Output the [X, Y] coordinate of the center of the cell containing the given text.  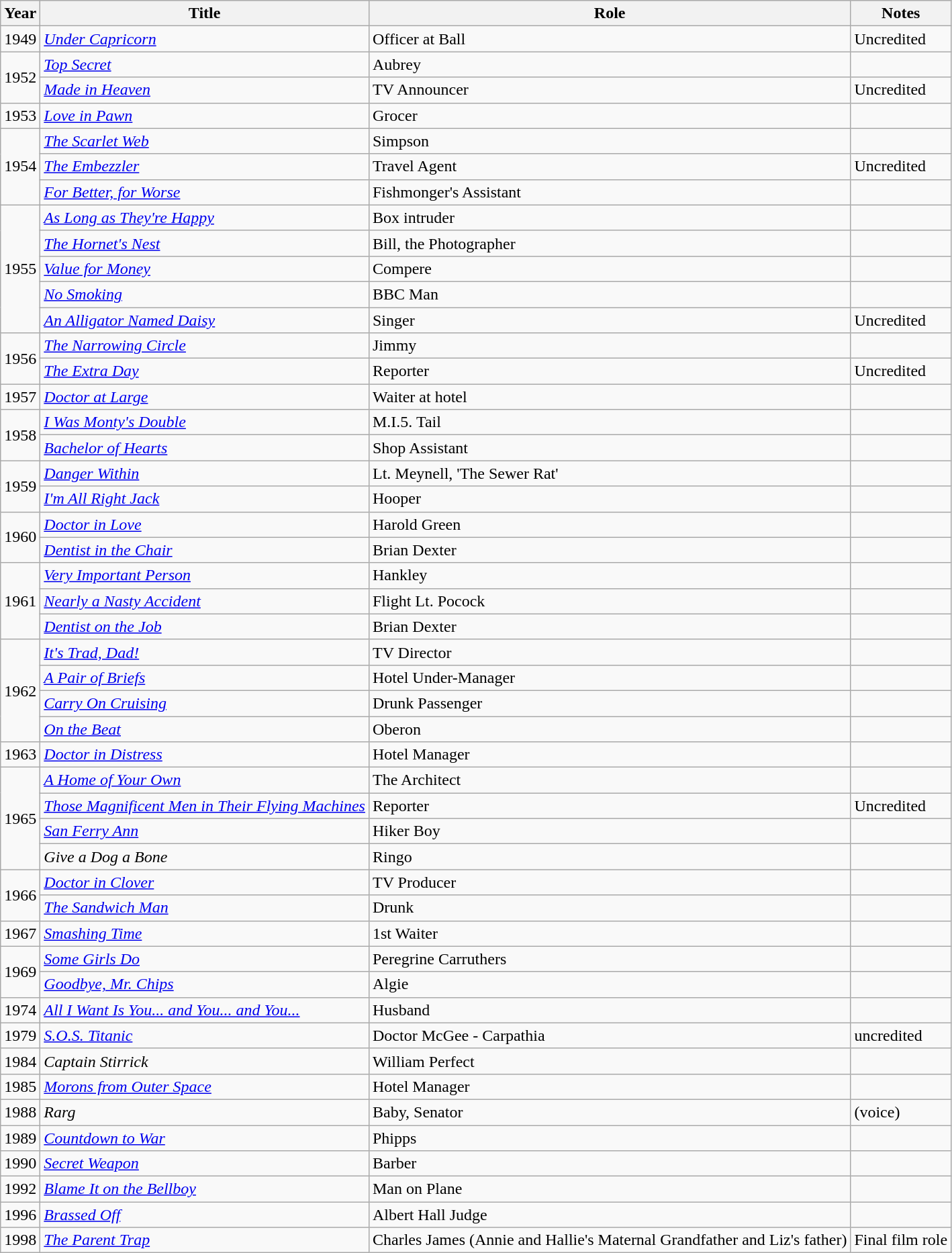
Doctor in Clover [205, 882]
Harold Green [610, 524]
Final film role [901, 1240]
Hiker Boy [610, 831]
Baby, Senator [610, 1112]
The Architect [610, 780]
Bill, the Photographer [610, 243]
1974 [20, 1010]
Shop Assistant [610, 448]
Nearly a Nasty Accident [205, 601]
Man on Plane [610, 1189]
1956 [20, 359]
S.O.S. Titanic [205, 1035]
1992 [20, 1189]
Very Important Person [205, 575]
1957 [20, 397]
Carry On Cruising [205, 703]
The Parent Trap [205, 1240]
1952 [20, 77]
1985 [20, 1086]
Countdown to War [205, 1138]
1979 [20, 1035]
Value for Money [205, 269]
I Was Monty's Double [205, 422]
Jimmy [610, 346]
The Sandwich Man [205, 908]
1967 [20, 933]
Top Secret [205, 64]
1969 [20, 972]
William Perfect [610, 1061]
The Hornet's Nest [205, 243]
For Better, for Worse [205, 192]
Morons from Outer Space [205, 1086]
San Ferry Ann [205, 831]
Waiter at hotel [610, 397]
Officer at Ball [610, 39]
Doctor McGee - Carpathia [610, 1035]
1965 [20, 819]
1998 [20, 1240]
As Long as They're Happy [205, 218]
Ringo [610, 857]
An Alligator Named Daisy [205, 320]
1959 [20, 486]
Role [610, 13]
Danger Within [205, 473]
Doctor at Large [205, 397]
Charles James (Annie and Hallie's Maternal Grandfather and Liz's father) [610, 1240]
No Smoking [205, 294]
Compere [610, 269]
1988 [20, 1112]
Husband [610, 1010]
Box intruder [610, 218]
Doctor in Love [205, 524]
The Narrowing Circle [205, 346]
Doctor in Distress [205, 755]
Smashing Time [205, 933]
1954 [20, 167]
Hotel Under-Manager [610, 678]
All I Want Is You... and You... and You... [205, 1010]
A Pair of Briefs [205, 678]
1996 [20, 1215]
1953 [20, 115]
(voice) [901, 1112]
1955 [20, 269]
Rarg [205, 1112]
Algie [610, 984]
Drunk Passenger [610, 703]
Dentist on the Job [205, 626]
Fishmonger's Assistant [610, 192]
Captain Stirrick [205, 1061]
Goodbye, Mr. Chips [205, 984]
Love in Pawn [205, 115]
Hooper [610, 499]
BBC Man [610, 294]
1966 [20, 895]
The Embezzler [205, 167]
Lt. Meynell, 'The Sewer Rat' [610, 473]
Bachelor of Hearts [205, 448]
Drunk [610, 908]
1960 [20, 537]
The Scarlet Web [205, 141]
1990 [20, 1164]
Blame It on the Bellboy [205, 1189]
Year [20, 13]
TV Producer [610, 882]
A Home of Your Own [205, 780]
Secret Weapon [205, 1164]
It's Trad, Dad! [205, 652]
Aubrey [610, 64]
Peregrine Carruthers [610, 959]
Oberon [610, 729]
Title [205, 13]
Hankley [610, 575]
1949 [20, 39]
On the Beat [205, 729]
Under Capricorn [205, 39]
Some Girls Do [205, 959]
Those Magnificent Men in Their Flying Machines [205, 806]
1962 [20, 690]
Simpson [610, 141]
Singer [610, 320]
Barber [610, 1164]
The Extra Day [205, 371]
uncredited [901, 1035]
Travel Agent [610, 167]
1st Waiter [610, 933]
Grocer [610, 115]
1961 [20, 601]
Brassed Off [205, 1215]
Made in Heaven [205, 90]
Dentist in the Chair [205, 550]
1984 [20, 1061]
Give a Dog a Bone [205, 857]
TV Announcer [610, 90]
Notes [901, 13]
I'm All Right Jack [205, 499]
Flight Lt. Pocock [610, 601]
Phipps [610, 1138]
Albert Hall Judge [610, 1215]
1958 [20, 435]
M.I.5. Tail [610, 422]
1989 [20, 1138]
TV Director [610, 652]
1963 [20, 755]
